For the text-containing cell, return its midpoint in (X, Y) coordinate format. 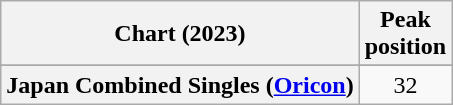
Chart (2023) (180, 34)
Japan Combined Singles (Oricon) (180, 85)
Peakposition (405, 34)
32 (405, 85)
